Locate the cell with the specified text and output its [x, y] center coordinate. 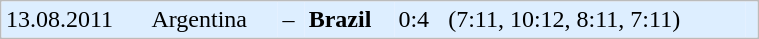
– [291, 20]
Argentina [212, 20]
13.08.2011 [74, 20]
0:4 [419, 20]
(7:11, 10:12, 8:11, 7:11) [595, 20]
Brazil [349, 20]
